Determine the [X, Y] coordinate at the center of the cell enclosing the given text.  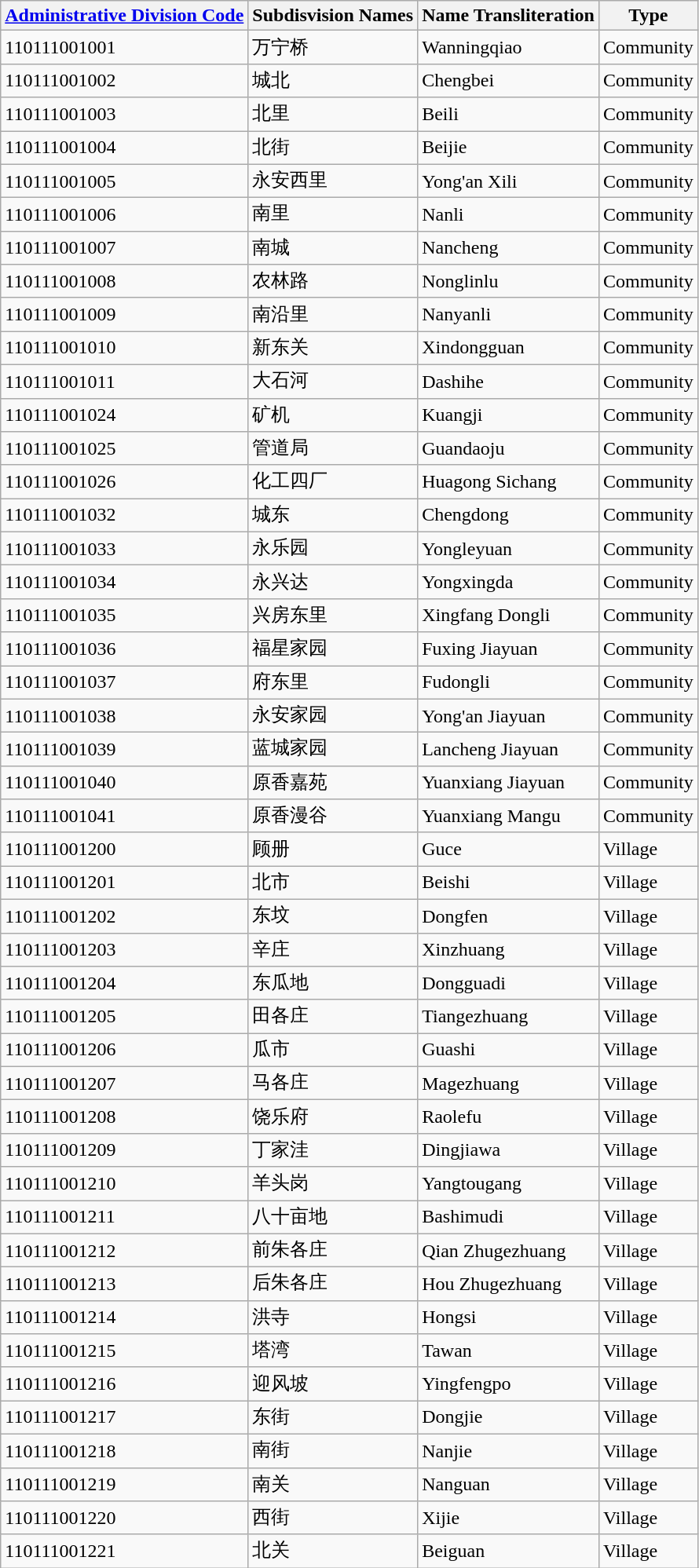
110111001026 [124, 482]
Beiguan [509, 1552]
Xijie [509, 1519]
Tawan [509, 1351]
110111001036 [124, 649]
Xinzhuang [509, 950]
永安西里 [333, 181]
110111001214 [124, 1318]
Dongjie [509, 1418]
矿机 [333, 415]
Subdisvision Names [333, 16]
兴房东里 [333, 616]
110111001008 [124, 281]
福星家园 [333, 649]
110111001033 [124, 548]
110111001034 [124, 583]
110111001206 [124, 1051]
Raolefu [509, 1117]
北街 [333, 148]
塔湾 [333, 1351]
110111001005 [124, 181]
Yingfengpo [509, 1383]
府东里 [333, 683]
110111001210 [124, 1184]
Nanli [509, 215]
Fuxing Jiayuan [509, 649]
110111001001 [124, 47]
Nancheng [509, 248]
南关 [333, 1484]
110111001221 [124, 1552]
Yongxingda [509, 583]
Beishi [509, 883]
新东关 [333, 349]
Wanningqiao [509, 47]
Xindongguan [509, 349]
110111001215 [124, 1351]
瓜市 [333, 1051]
Xingfang Dongli [509, 616]
110111001205 [124, 1016]
110111001218 [124, 1451]
110111001204 [124, 983]
Dongguadi [509, 983]
110111001039 [124, 749]
城北 [333, 80]
化工四厂 [333, 482]
110111001213 [124, 1285]
前朱各庄 [333, 1250]
Beijie [509, 148]
110111001037 [124, 683]
110111001011 [124, 382]
北里 [333, 115]
110111001006 [124, 215]
Yongleyuan [509, 548]
丁家洼 [333, 1150]
110111001220 [124, 1519]
南里 [333, 215]
饶乐府 [333, 1117]
八十亩地 [333, 1217]
Guandaoju [509, 449]
Magezhuang [509, 1084]
Chengbei [509, 80]
Kuangji [509, 415]
原香嘉苑 [333, 782]
北关 [333, 1552]
110111001032 [124, 515]
110111001009 [124, 314]
110111001004 [124, 148]
Nanyanli [509, 314]
110111001040 [124, 782]
110111001003 [124, 115]
110111001216 [124, 1383]
Dingjiawa [509, 1150]
110111001219 [124, 1484]
南城 [333, 248]
Dashihe [509, 382]
永兴达 [333, 583]
洪寺 [333, 1318]
110111001002 [124, 80]
110111001212 [124, 1250]
110111001208 [124, 1117]
110111001217 [124, 1418]
原香漫谷 [333, 817]
辛庄 [333, 950]
110111001038 [124, 716]
Dongfen [509, 916]
马各庄 [333, 1084]
110111001010 [124, 349]
东坟 [333, 916]
Hou Zhugezhuang [509, 1285]
110111001200 [124, 850]
110111001209 [124, 1150]
Yong'an Xili [509, 181]
田各庄 [333, 1016]
南街 [333, 1451]
Chengdong [509, 515]
顾册 [333, 850]
110111001203 [124, 950]
110111001041 [124, 817]
110111001202 [124, 916]
Lancheng Jiayuan [509, 749]
Hongsi [509, 1318]
110111001211 [124, 1217]
Guce [509, 850]
Administrative Division Code [124, 16]
蓝城家园 [333, 749]
110111001201 [124, 883]
Yangtougang [509, 1184]
Nanjie [509, 1451]
110111001024 [124, 415]
Qian Zhugezhuang [509, 1250]
Huagong Sichang [509, 482]
农林路 [333, 281]
北市 [333, 883]
Fudongli [509, 683]
迎风坡 [333, 1383]
东瓜地 [333, 983]
大石河 [333, 382]
管道局 [333, 449]
Nonglinlu [509, 281]
Name Transliteration [509, 16]
南沿里 [333, 314]
Guashi [509, 1051]
羊头岗 [333, 1184]
西街 [333, 1519]
Yuanxiang Mangu [509, 817]
Yuanxiang Jiayuan [509, 782]
Yong'an Jiayuan [509, 716]
Bashimudi [509, 1217]
Beili [509, 115]
Nanguan [509, 1484]
永乐园 [333, 548]
后朱各庄 [333, 1285]
万宁桥 [333, 47]
110111001207 [124, 1084]
东街 [333, 1418]
110111001035 [124, 616]
永安家园 [333, 716]
110111001007 [124, 248]
城东 [333, 515]
Tiangezhuang [509, 1016]
Type [648, 16]
110111001025 [124, 449]
